Output the [x, y] coordinate of the center of the cell containing the given text.  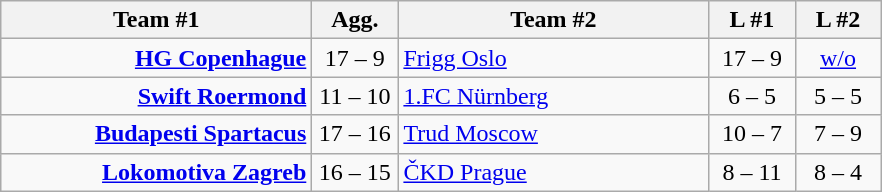
10 – 7 [752, 134]
w/o [838, 58]
8 – 4 [838, 172]
Budapesti Spartacus [156, 134]
Team #2 [554, 20]
Team #1 [156, 20]
L #2 [838, 20]
Swift Roermond [156, 96]
ČKD Prague [554, 172]
Frigg Oslo [554, 58]
16 – 15 [355, 172]
6 – 5 [752, 96]
Lokomotiva Zagreb [156, 172]
7 – 9 [838, 134]
8 – 11 [752, 172]
5 – 5 [838, 96]
1.FC Nürnberg [554, 96]
17 – 16 [355, 134]
11 – 10 [355, 96]
Trud Moscow [554, 134]
L #1 [752, 20]
Agg. [355, 20]
HG Copenhague [156, 58]
